Detect which cell encompasses the target text, then output its [X, Y] center coordinate. 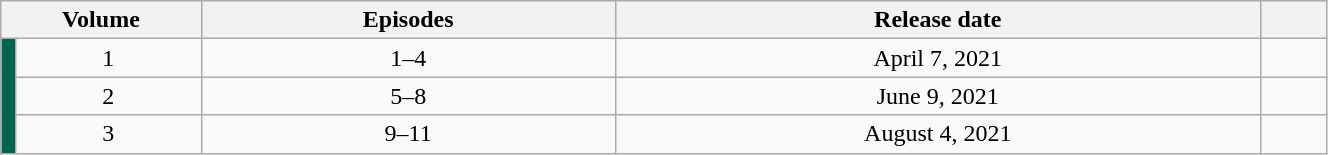
2 [108, 96]
Episodes [408, 20]
5–8 [408, 96]
1 [108, 58]
Release date [938, 20]
April 7, 2021 [938, 58]
9–11 [408, 134]
Volume [101, 20]
August 4, 2021 [938, 134]
3 [108, 134]
June 9, 2021 [938, 96]
1–4 [408, 58]
